Search for the cell housing the specified text and yield its [X, Y] center coordinate. 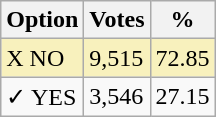
Option [42, 20]
27.15 [182, 97]
3,546 [117, 97]
X NO [42, 58]
72.85 [182, 58]
Votes [117, 20]
9,515 [117, 58]
✓ YES [42, 97]
% [182, 20]
